Extract the [x, y] coordinate from the center of the cell holding the provided text.  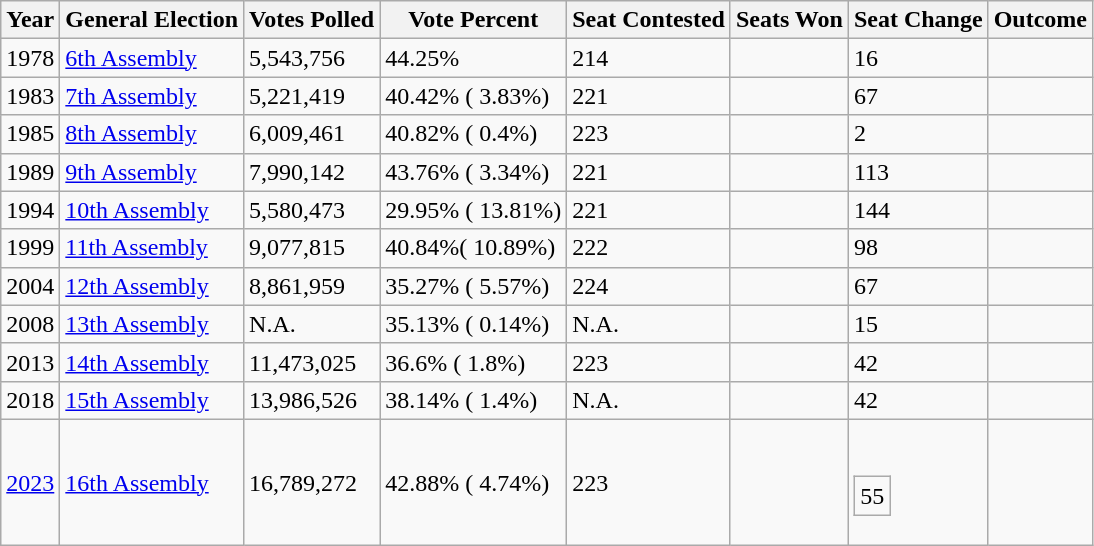
7,990,142 [312, 172]
2013 [30, 362]
2023 [30, 482]
1994 [30, 210]
Seat Contested [649, 20]
98 [918, 248]
11th Assembly [152, 248]
8th Assembly [152, 134]
13,986,526 [312, 400]
35.13% ( 0.14%) [474, 324]
224 [649, 286]
214 [649, 58]
12th Assembly [152, 286]
222 [649, 248]
16th Assembly [152, 482]
38.14% ( 1.4%) [474, 400]
40.82% ( 0.4%) [474, 134]
2018 [30, 400]
42.88% ( 4.74%) [474, 482]
6th Assembly [152, 58]
10th Assembly [152, 210]
44.25% [474, 58]
Votes Polled [312, 20]
6,009,461 [312, 134]
Vote Percent [474, 20]
Outcome [1040, 20]
7th Assembly [152, 96]
1985 [30, 134]
2 [918, 134]
2008 [30, 324]
36.6% ( 1.8%) [474, 362]
Seats Won [789, 20]
9,077,815 [312, 248]
29.95% ( 13.81%) [474, 210]
15 [918, 324]
16 [918, 58]
15th Assembly [152, 400]
9th Assembly [152, 172]
14th Assembly [152, 362]
43.76% ( 3.34%) [474, 172]
5,543,756 [312, 58]
11,473,025 [312, 362]
1978 [30, 58]
40.42% ( 3.83%) [474, 96]
1989 [30, 172]
144 [918, 210]
8,861,959 [312, 286]
40.84%( 10.89%) [474, 248]
Seat Change [918, 20]
5,221,419 [312, 96]
Year [30, 20]
113 [918, 172]
16,789,272 [312, 482]
1999 [30, 248]
General Election [152, 20]
5,580,473 [312, 210]
35.27% ( 5.57%) [474, 286]
13th Assembly [152, 324]
1983 [30, 96]
2004 [30, 286]
